Output the [X, Y] coordinate of the center of the cell containing the given text.  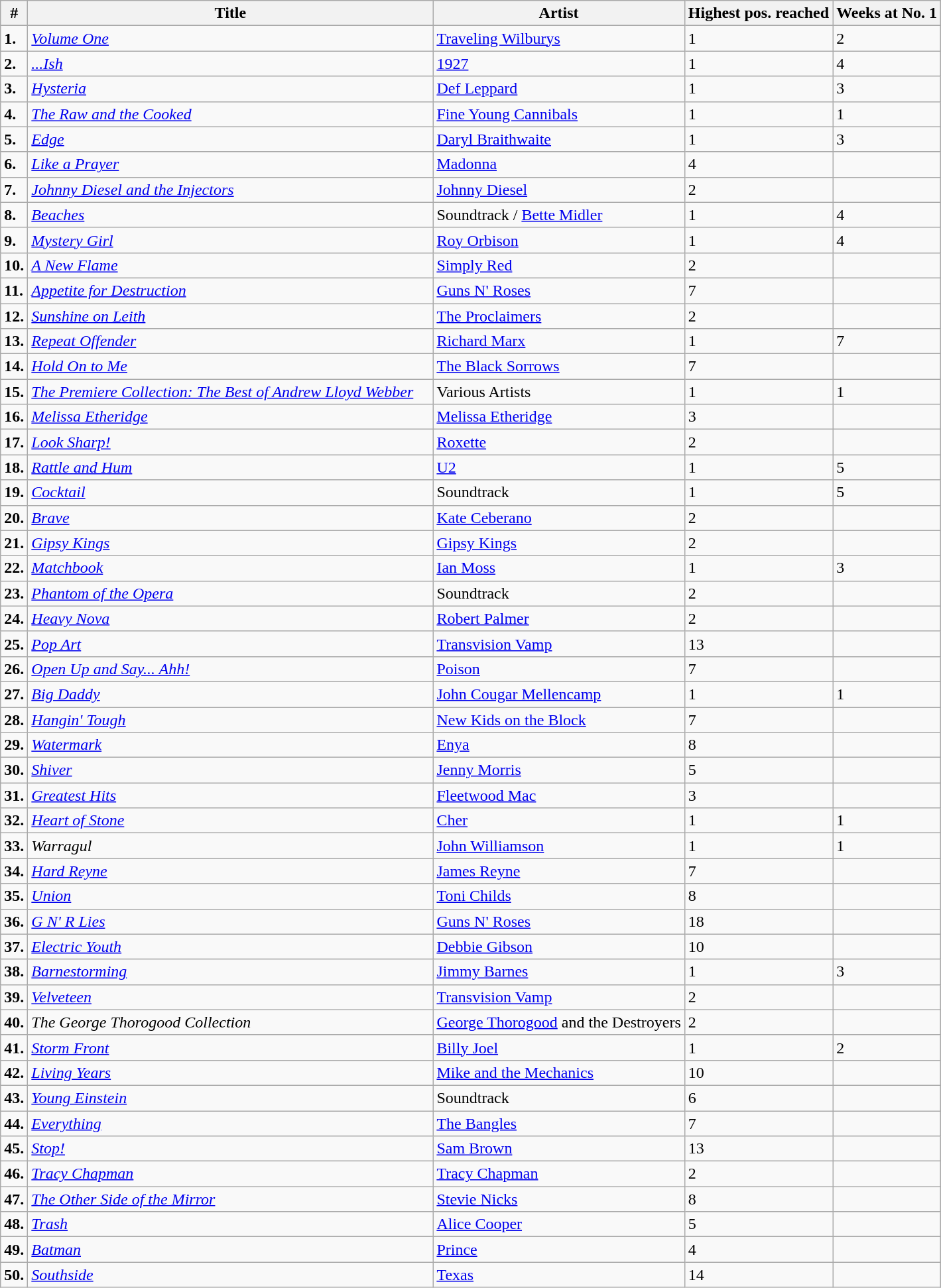
Kate Ceberano [558, 518]
29. [15, 745]
Hangin' Tough [231, 719]
41. [15, 1047]
Trash [231, 1224]
36. [15, 921]
Warragul [231, 846]
# [15, 13]
30. [15, 770]
48. [15, 1224]
Weeks at No. 1 [887, 13]
16. [15, 417]
6 [759, 1098]
9. [15, 240]
Union [231, 896]
13. [15, 341]
Heart of Stone [231, 821]
Johnny Diesel and the Injectors [231, 190]
Barnestorming [231, 972]
Daryl Braithwaite [558, 139]
Roy Orbison [558, 240]
Hard Reyne [231, 871]
26. [15, 669]
15. [15, 392]
Living Years [231, 1073]
Brave [231, 518]
Fine Young Cannibals [558, 114]
Roxette [558, 442]
31. [15, 795]
Like a Prayer [231, 164]
47. [15, 1199]
46. [15, 1174]
Prince [558, 1250]
10. [15, 265]
Title [231, 13]
39. [15, 997]
Open Up and Say... Ahh! [231, 669]
Edge [231, 139]
42. [15, 1073]
40. [15, 1022]
The Black Sorrows [558, 367]
Stevie Nicks [558, 1199]
44. [15, 1124]
37. [15, 947]
20. [15, 518]
G N' R Lies [231, 921]
Pop Art [231, 644]
Look Sharp! [231, 442]
45. [15, 1149]
6. [15, 164]
Rattle and Hum [231, 467]
38. [15, 972]
Everything [231, 1124]
14 [759, 1275]
Cher [558, 821]
Mike and the Mechanics [558, 1073]
Debbie Gibson [558, 947]
Jenny Morris [558, 770]
Matchbook [231, 568]
Hysteria [231, 89]
Traveling Wilburys [558, 38]
Sunshine on Leith [231, 316]
Alice Cooper [558, 1224]
Johnny Diesel [558, 190]
The Bangles [558, 1124]
A New Flame [231, 265]
Electric Youth [231, 947]
George Thorogood and the Destroyers [558, 1022]
The Premiere Collection: The Best of Andrew Lloyd Webber [231, 392]
Mystery Girl [231, 240]
The George Thorogood Collection [231, 1022]
Heavy Nova [231, 618]
Texas [558, 1275]
John Williamson [558, 846]
32. [15, 821]
21. [15, 543]
Phantom of the Opera [231, 593]
Greatest Hits [231, 795]
5. [15, 139]
...Ish [231, 64]
34. [15, 871]
1. [15, 38]
The Proclaimers [558, 316]
17. [15, 442]
The Raw and the Cooked [231, 114]
24. [15, 618]
Richard Marx [558, 341]
Stop! [231, 1149]
Southside [231, 1275]
23. [15, 593]
4. [15, 114]
27. [15, 694]
U2 [558, 467]
Enya [558, 745]
John Cougar Mellencamp [558, 694]
Young Einstein [231, 1098]
Batman [231, 1250]
18. [15, 467]
33. [15, 846]
Def Leppard [558, 89]
8. [15, 215]
25. [15, 644]
Sam Brown [558, 1149]
Madonna [558, 164]
Appetite for Destruction [231, 290]
19. [15, 493]
Artist [558, 13]
Toni Childs [558, 896]
Storm Front [231, 1047]
Shiver [231, 770]
Volume One [231, 38]
The Other Side of the Mirror [231, 1199]
Simply Red [558, 265]
Hold On to Me [231, 367]
Cocktail [231, 493]
Highest pos. reached [759, 13]
35. [15, 896]
43. [15, 1098]
Beaches [231, 215]
18 [759, 921]
Various Artists [558, 392]
Repeat Offender [231, 341]
3. [15, 89]
Watermark [231, 745]
2. [15, 64]
28. [15, 719]
Big Daddy [231, 694]
New Kids on the Block [558, 719]
7. [15, 190]
Fleetwood Mac [558, 795]
50. [15, 1275]
James Reyne [558, 871]
Ian Moss [558, 568]
14. [15, 367]
Soundtrack / Bette Midler [558, 215]
22. [15, 568]
Poison [558, 669]
Jimmy Barnes [558, 972]
11. [15, 290]
Velveteen [231, 997]
12. [15, 316]
49. [15, 1250]
1927 [558, 64]
Billy Joel [558, 1047]
Robert Palmer [558, 618]
